Extract the [x, y] coordinate from the center of the cell holding the provided text.  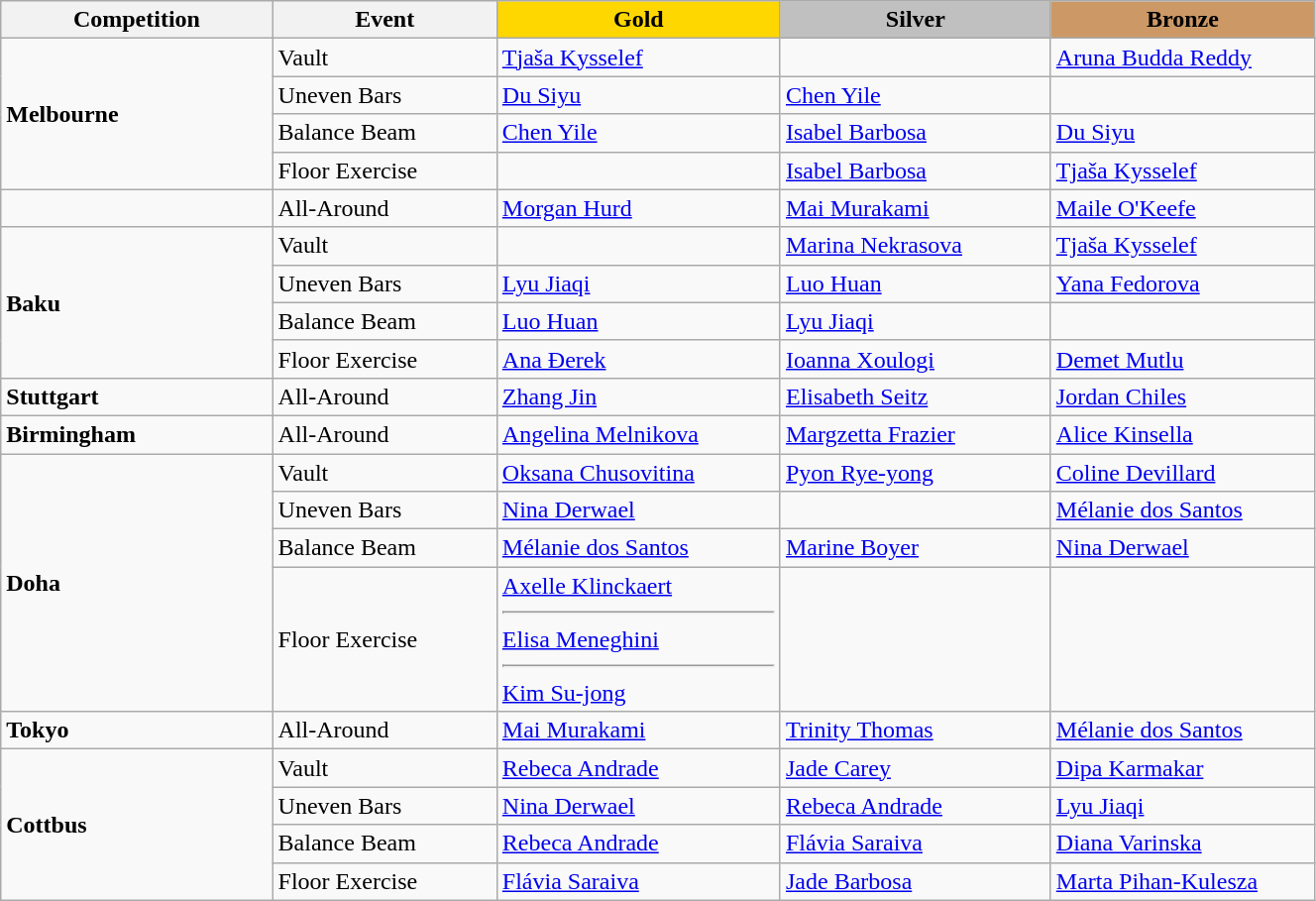
Bronze [1182, 20]
Alice Kinsella [1182, 434]
Cottbus [137, 825]
Angelina Melnikova [638, 434]
Ana Đerek [638, 359]
Competition [137, 20]
Silver [916, 20]
Doha [137, 583]
Dipa Karmakar [1182, 768]
Marina Nekrasova [916, 246]
Axelle Klinckaert Elisa Meneghini Kim Su-jong [638, 639]
Marta Pihan-Kulesza [1182, 881]
Yana Fedorova [1182, 283]
Birmingham [137, 434]
Gold [638, 20]
Jordan Chiles [1182, 396]
Jade Carey [916, 768]
Jade Barbosa [916, 881]
Coline Devillard [1182, 473]
Tokyo [137, 731]
Morgan Hurd [638, 208]
Aruna Budda Reddy [1182, 57]
Ioanna Xoulogi [916, 359]
Baku [137, 302]
Melbourne [137, 114]
Zhang Jin [638, 396]
Trinity Thomas [916, 731]
Maile O'Keefe [1182, 208]
Pyon Rye-yong [916, 473]
Stuttgart [137, 396]
Elisabeth Seitz [916, 396]
Oksana Chusovitina [638, 473]
Marine Boyer [916, 548]
Demet Mutlu [1182, 359]
Margzetta Frazier [916, 434]
Event [384, 20]
Diana Varinska [1182, 844]
